Provide the (X, Y) coordinate of the cell's center where the given text is located.  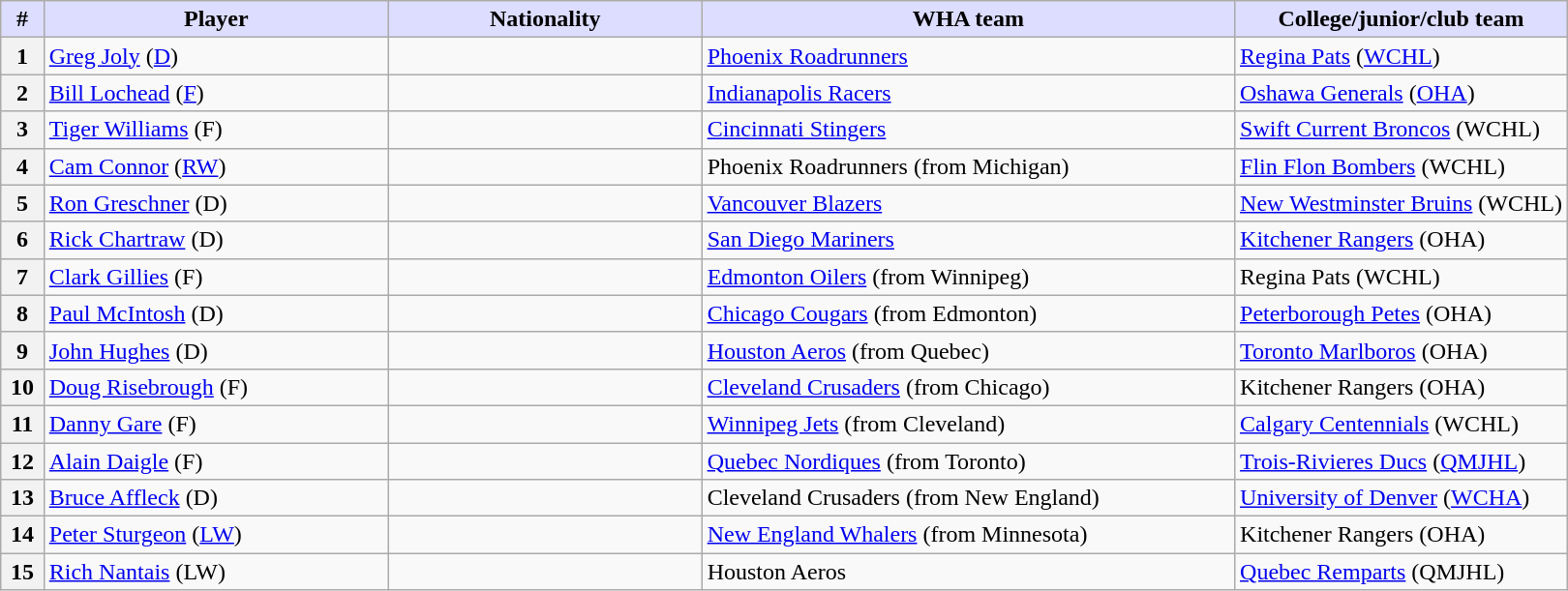
Toronto Marlboros (OHA) (1402, 350)
Trois-Rivieres Ducs (QMJHL) (1402, 461)
Danny Gare (F) (216, 424)
12 (23, 461)
6 (23, 240)
3 (23, 130)
Edmonton Oilers (from Winnipeg) (968, 277)
Quebec Nordiques (from Toronto) (968, 461)
College/junior/club team (1402, 19)
1 (23, 56)
Cleveland Crusaders (from New England) (968, 498)
Alain Daigle (F) (216, 461)
Indianapolis Racers (968, 93)
Cam Connor (RW) (216, 166)
Cincinnati Stingers (968, 130)
Oshawa Generals (OHA) (1402, 93)
Winnipeg Jets (from Cleveland) (968, 424)
Houston Aeros (968, 572)
Chicago Cougars (from Edmonton) (968, 313)
Flin Flon Bombers (WCHL) (1402, 166)
Swift Current Broncos (WCHL) (1402, 130)
Paul McIntosh (D) (216, 313)
Bruce Affleck (D) (216, 498)
University of Denver (WCHA) (1402, 498)
# (23, 19)
Peter Sturgeon (LW) (216, 535)
8 (23, 313)
Bill Lochead (F) (216, 93)
11 (23, 424)
San Diego Mariners (968, 240)
15 (23, 572)
13 (23, 498)
Peterborough Petes (OHA) (1402, 313)
Phoenix Roadrunners (968, 56)
Rich Nantais (LW) (216, 572)
Clark Gillies (F) (216, 277)
Greg Joly (D) (216, 56)
Ron Greschner (D) (216, 203)
7 (23, 277)
14 (23, 535)
Rick Chartraw (D) (216, 240)
2 (23, 93)
Vancouver Blazers (968, 203)
9 (23, 350)
4 (23, 166)
Tiger Williams (F) (216, 130)
5 (23, 203)
Cleveland Crusaders (from Chicago) (968, 387)
Doug Risebrough (F) (216, 387)
10 (23, 387)
John Hughes (D) (216, 350)
Player (216, 19)
New England Whalers (from Minnesota) (968, 535)
WHA team (968, 19)
New Westminster Bruins (WCHL) (1402, 203)
Quebec Remparts (QMJHL) (1402, 572)
Phoenix Roadrunners (from Michigan) (968, 166)
Houston Aeros (from Quebec) (968, 350)
Calgary Centennials (WCHL) (1402, 424)
Nationality (545, 19)
